Output the [x, y] coordinate of the center of the cell containing the given text.  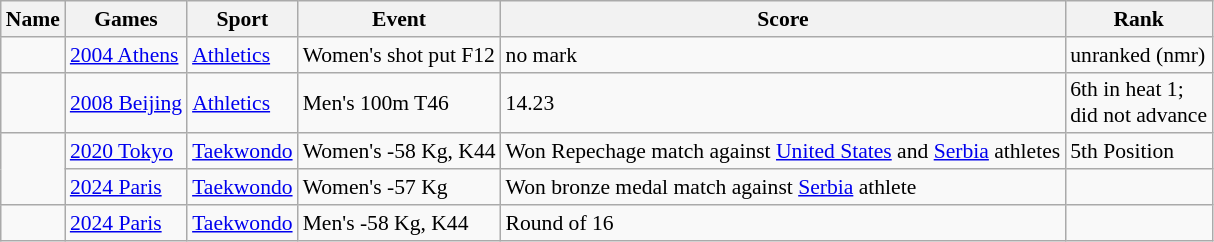
Won Repechage match against United States and Serbia athletes [784, 152]
Games [126, 19]
Won bronze medal match against Serbia athlete [784, 187]
6th in heat 1; did not advance [1138, 102]
unranked (nmr) [1138, 55]
Women's -57 Kg [400, 187]
no mark [784, 55]
5th Position [1138, 152]
Event [400, 19]
Women's -58 Kg, K44 [400, 152]
Name [33, 19]
2020 Tokyo [126, 152]
2008 Beijing [126, 102]
14.23 [784, 102]
Men's 100m T46 [400, 102]
Rank [1138, 19]
Men's -58 Kg, K44 [400, 223]
2004 Athens [126, 55]
Sport [242, 19]
Score [784, 19]
Round of 16 [784, 223]
Women's shot put F12 [400, 55]
